Find where the given text appears and provide that cell's center as [X, Y] coordinate. 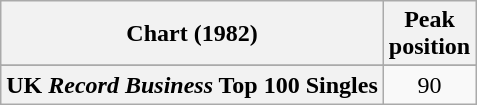
Peakposition [429, 34]
90 [429, 85]
Chart (1982) [192, 34]
UK Record Business Top 100 Singles [192, 85]
